Determine the (X, Y) coordinate at the center of the cell enclosing the given text.  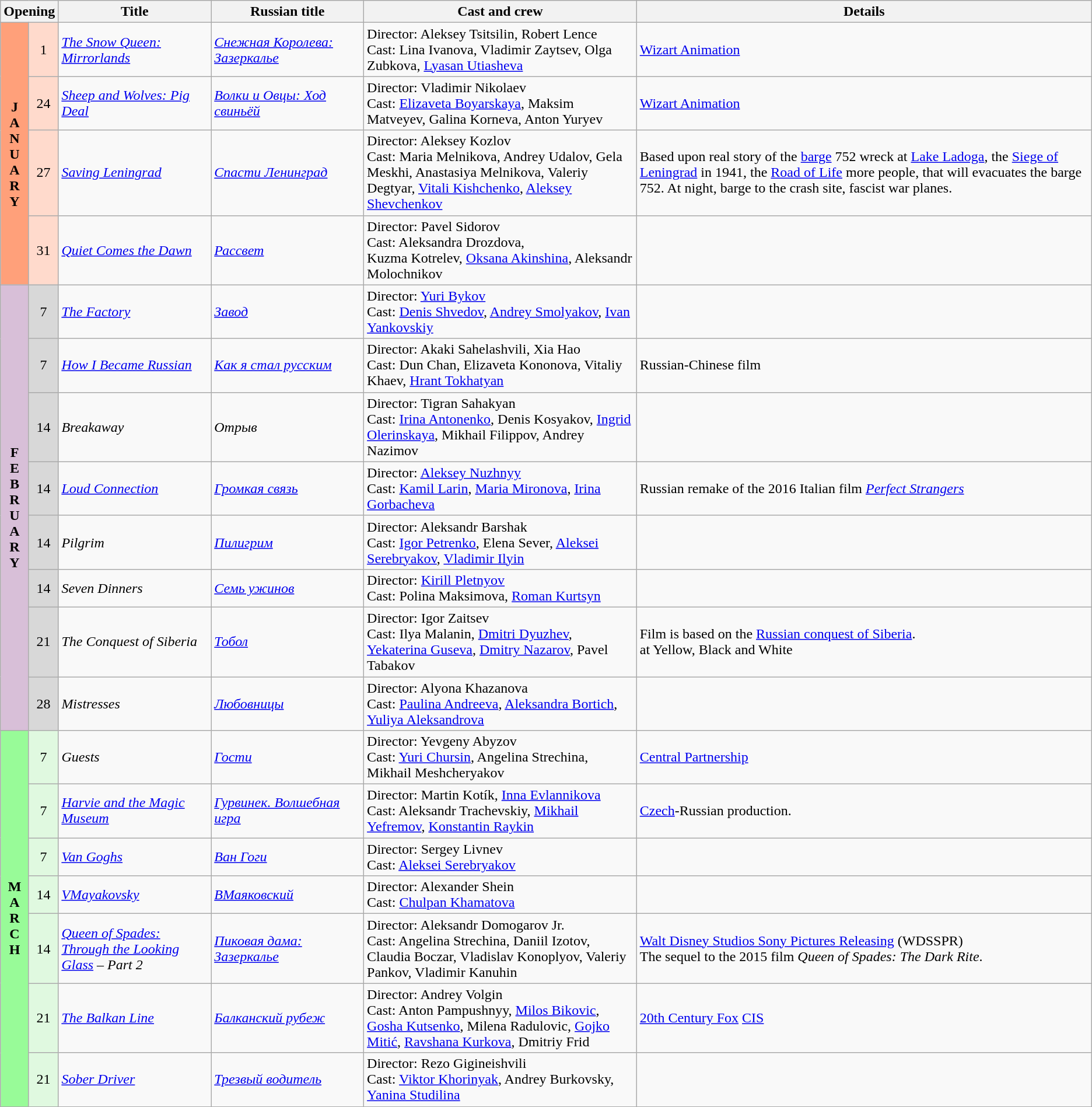
JANUARY (15, 154)
Отрыв (288, 427)
Director: Rezo Gigineishvili Cast: Viktor Khorinyak, Andrey Burkovsky, Yanina Studilina (501, 1080)
Breakaway (135, 427)
Director: Tigran Sahakyan Cast: Irina Antonenko, Denis Kosyakov, Ingrid Olerinskaya, Mikhail Filippov, Andrey Nazimov (501, 427)
How I Became Russian (135, 365)
Saving Leningrad (135, 173)
Балканский рубеж (288, 1018)
The Factory (135, 312)
Van Goghs (135, 857)
Director: Yuri Bykov Cast: Denis Shvedov, Andrey Smolyakov, Ivan Yankovskiy (501, 312)
Czech-Russian production. (864, 811)
Любовницы (288, 704)
Guests (135, 757)
Director: Sergey Livnev Cast: Aleksei Serebryakov (501, 857)
Director: Alyona Khazanova Cast: Paulina Andreeva, Aleksandra Bortich, Yuliya Aleksandrova (501, 704)
Гости (288, 757)
Гурвинек. Волшебная игра (288, 811)
Walt Disney Studios Sony Pictures Releasing (WDSSPR) The sequel to the 2015 film Queen of Spades: The Dark Rite. (864, 949)
Loud Connection (135, 488)
Снежная Королева: Зазеркалье (288, 50)
Пиковая дама: Зазеркалье (288, 949)
20th Century Fox CIS (864, 1018)
Cast and crew (501, 12)
Russian-Chinese film (864, 365)
Director: Aleksey Nuzhnyy Cast: Kamil Larin, Maria Mironova, Irina Gorbacheva (501, 488)
Director: Akaki Sahelashvili, Xia Hao Cast: Dun Chan, Elizaveta Kononova, Vitaliy Khaev, Hrant Tokhatyan (501, 365)
Как я стал русским (288, 365)
Russian remake of the 2016 Italian film Perfect Strangers (864, 488)
Director: Aleksey Tsitsilin, Robert Lence Cast: Lina Ivanova, Vladimir Zaytsev, Olga Zubkova, Lyasan Utiasheva (501, 50)
Director: Aleksandr Domogarov Jr. Cast: Angelina Strechina, Daniil Izotov, Claudia Boczar, Vladislav Konoplyov, Valeriy Pankov, Vladimir Kanuhin (501, 949)
The Balkan Line (135, 1018)
Sober Driver (135, 1080)
Seven Dinners (135, 588)
Title (135, 12)
Russian title (288, 12)
The Conquest of Siberia (135, 642)
Sheep and Wolves: Pig Deal (135, 103)
The Snow Queen: Mirrorlands (135, 50)
VMayakovsky (135, 895)
Director: Yevgeny Abyzov Cast: Yuri Chursin, Angelina Strechina, Mikhail Meshcheryakov (501, 757)
MARCH (15, 919)
24 (43, 103)
1 (43, 50)
Рассвет (288, 250)
31 (43, 250)
FEBRUARY (15, 508)
Director: Martin Kotík, Inna Evlannikova Cast: Aleksandr Trachevskiy, Mikhail Yefremov, Konstantin Raykin (501, 811)
Director: Igor Zaitsev Cast: Ilya Malanin, Dmitri Dyuzhev, Yekaterina Guseva, Dmitry Nazarov, Pavel Tabakov (501, 642)
Трезвый водитель (288, 1080)
Director: Pavel Sidorov Cast: Aleksandra Drozdova, Kuzma Kotrelev, Oksana Akinshina, Aleksandr Molochnikov (501, 250)
Громкая связь (288, 488)
Волки и Овцы: Ход свиньёй (288, 103)
27 (43, 173)
Ван Гоги (288, 857)
Queen of Spades: Through the Looking Glass – Part 2 (135, 949)
Director: Vladimir Nikolaev Cast: Elizaveta Boyarskaya, Maksim Matveyev, Galina Korneva, Anton Yuryev (501, 103)
ВМаяковский (288, 895)
Спасти Ленинград (288, 173)
Opening (29, 12)
Завод (288, 312)
Mistresses (135, 704)
Pilgrim (135, 542)
28 (43, 704)
Director: Alexander Shein Cast: Chulpan Khamatova (501, 895)
Quiet Comes the Dawn (135, 250)
Director: Aleksandr Barshak Cast: Igor Petrenko, Elena Sever, Aleksei Serebryakov, Vladimir Ilyin (501, 542)
Director: Andrey Volgin Cast: Anton Pampushnyy, Milos Bikovic, Gosha Kutsenko, Milena Radulovic, Gojko Mitić, Ravshana Kurkova, Dmitriy Frid (501, 1018)
Film is based on the Russian conquest of Siberia. at Yellow, Black and White (864, 642)
Harvie and the Magic Museum (135, 811)
Пилигрим (288, 542)
Семь ужинов (288, 588)
Central Partnership (864, 757)
Details (864, 12)
Тобол (288, 642)
Director: Kirill Pletnyov Cast: Polina Maksimova, Roman Kurtsyn (501, 588)
